Return (x, y) of the center of cell containing provided text 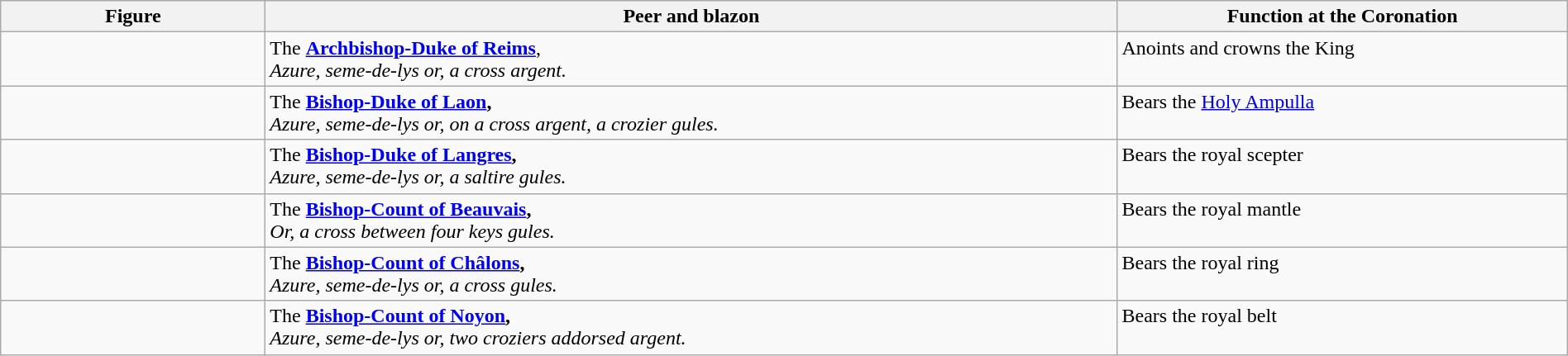
Function at the Coronation (1342, 17)
Bears the royal scepter (1342, 167)
Bears the royal belt (1342, 327)
Peer and blazon (691, 17)
The Bishop-Count of Beauvais, Or, a cross between four keys gules. (691, 220)
Bears the royal ring (1342, 274)
The Archbishop-Duke of Reims,Azure, seme-de-lys or, a cross argent. (691, 59)
The Bishop-Count of Châlons, Azure, seme-de-lys or, a cross gules. (691, 274)
The Bishop-Duke of Laon, Azure, seme-de-lys or, on a cross argent, a crozier gules. (691, 112)
Figure (133, 17)
The Bishop-Count of Noyon, Azure, seme-de-lys or, two croziers addorsed argent. (691, 327)
The Bishop-Duke of Langres, Azure, seme-de-lys or, a saltire gules. (691, 167)
Bears the royal mantle (1342, 220)
Bears the Holy Ampulla (1342, 112)
Anoints and crowns the King (1342, 59)
